Find where the given text appears and provide that cell's center as (X, Y) coordinate. 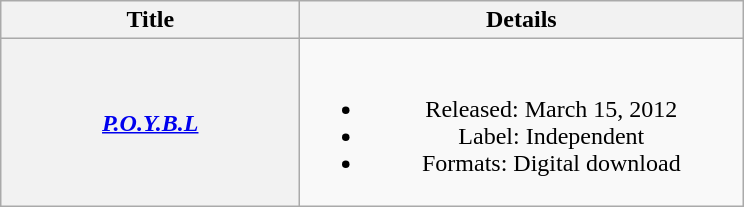
Released: March 15, 2012Label: IndependentFormats: Digital download (522, 122)
P.O.Y.B.L (150, 122)
Title (150, 20)
Details (522, 20)
